Scan for the cell matching the given text and deliver its (X, Y) coordinate at center. 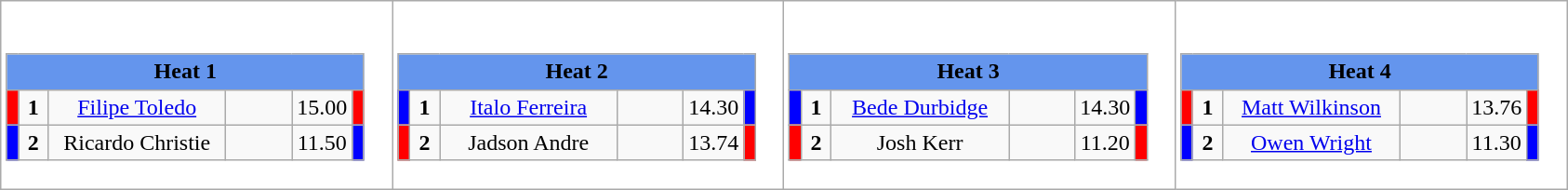
Owen Wright (1311, 142)
Jadson Andre (528, 142)
Heat 2 (577, 72)
Heat 1 1 Filipe Toledo 15.00 2 Ricardo Christie 11.50 (197, 95)
Heat 3 (968, 72)
Matt Wilkinson (1311, 107)
Bede Durbidge (921, 107)
11.20 (1105, 142)
Josh Kerr (921, 142)
Heat 2 1 Italo Ferreira 14.30 2 Jadson Andre 13.74 (588, 95)
Heat 1 (185, 72)
Italo Ferreira (528, 107)
15.00 (322, 107)
Filipe Toledo (138, 107)
11.30 (1497, 142)
Ricardo Christie (138, 142)
11.50 (322, 142)
13.76 (1497, 107)
Heat 4 1 Matt Wilkinson 13.76 2 Owen Wright 11.30 (1371, 95)
13.74 (714, 142)
Heat 3 1 Bede Durbidge 14.30 2 Josh Kerr 11.20 (980, 95)
Heat 4 (1360, 72)
